Pinpoint the cell where the given text exists, returning its (X, Y) midpoint coordinate. 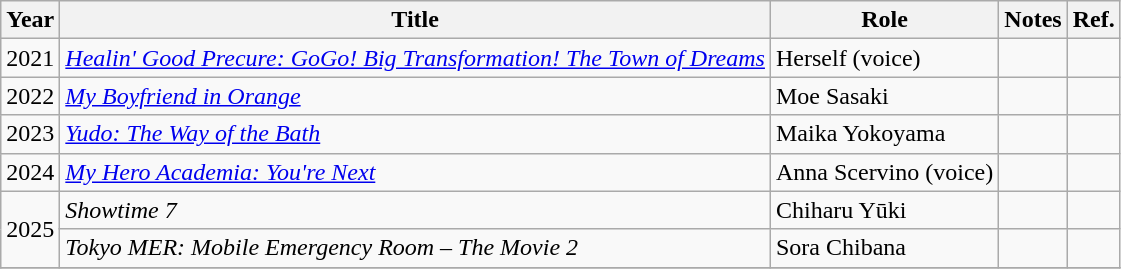
Chiharu Yūki (884, 210)
Tokyo MER: Mobile Emergency Room – The Movie 2 (416, 248)
2025 (30, 229)
2024 (30, 172)
2021 (30, 58)
Anna Scervino (voice) (884, 172)
Showtime 7 (416, 210)
Healin' Good Precure: GoGo! Big Transformation! The Town of Dreams (416, 58)
My Hero Academia: You're Next (416, 172)
Role (884, 20)
Moe Sasaki (884, 96)
2022 (30, 96)
Yudo: The Way of the Bath (416, 134)
Sora Chibana (884, 248)
Year (30, 20)
Notes (1033, 20)
Ref. (1094, 20)
Herself (voice) (884, 58)
Title (416, 20)
2023 (30, 134)
Maika Yokoyama (884, 134)
My Boyfriend in Orange (416, 96)
